Locate the cell with the specified text and output its (x, y) center coordinate. 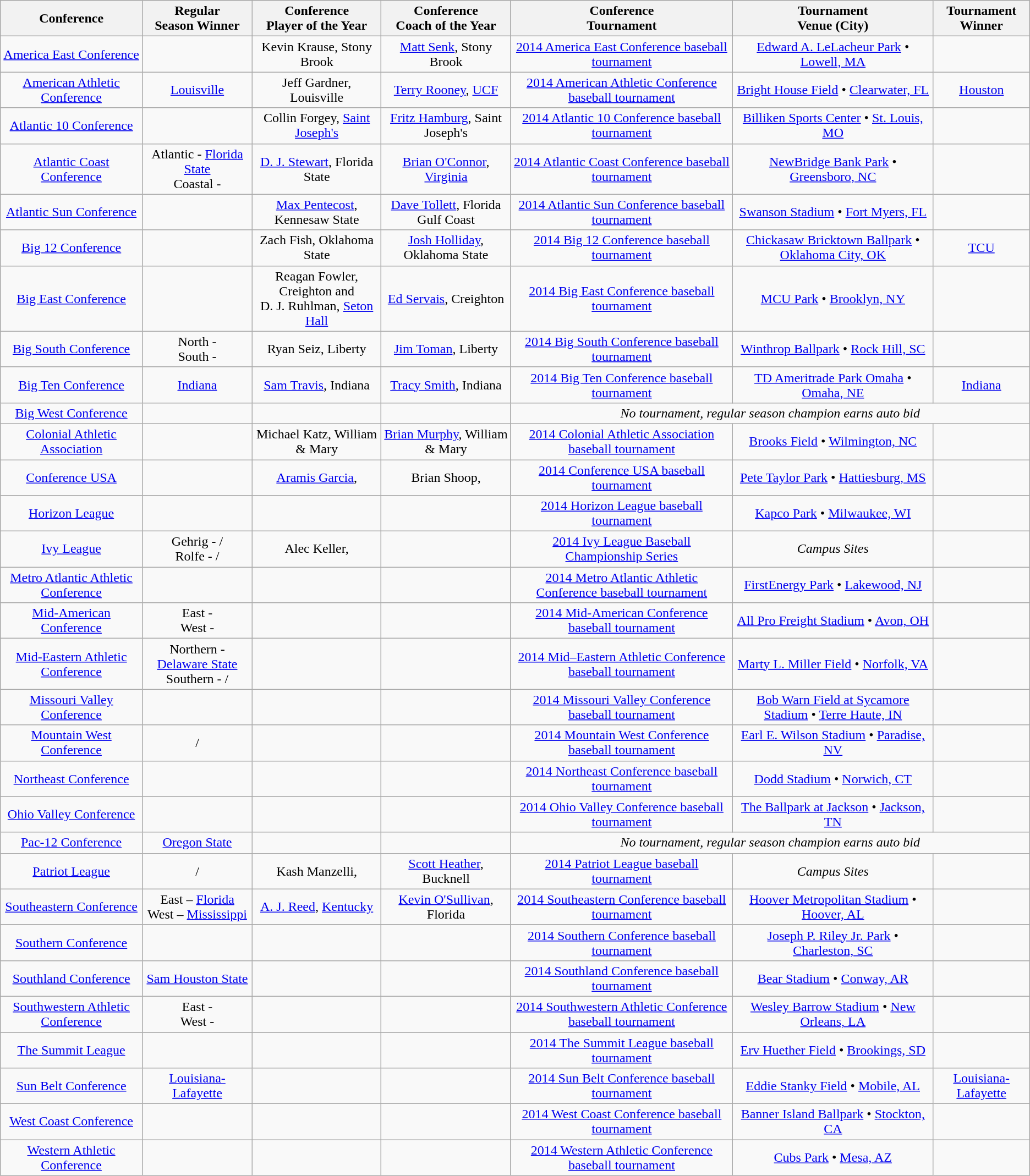
Dave Tollett, Florida Gulf Coast (446, 212)
Sam Houston State (197, 978)
Josh Holliday, Oklahoma State (446, 248)
Terry Rooney, UCF (446, 90)
Brooks Field • Wilmington, NC (833, 441)
2014 Atlantic 10 Conference baseball tournament (622, 125)
2014 Sun Belt Conference baseball tournament (622, 1086)
Big South Conference (72, 349)
Reagan Fowler, Creighton andD. J. Ruhlman, Seton Hall (317, 298)
2014 Missouri Valley Conference baseball tournament (622, 707)
2014 Ohio Valley Conference baseball tournament (622, 814)
Cubs Park • Mesa, AZ (833, 1157)
2014 Horizon League baseball tournament (622, 514)
Northeast Conference (72, 779)
Bob Warn Field at Sycamore Stadium • Terre Haute, IN (833, 707)
Jeff Gardner, Louisville (317, 90)
Ed Servais, Creighton (446, 298)
Eddie Stanky Field • Mobile, AL (833, 1086)
Big 12 Conference (72, 248)
2014 Southeastern Conference baseball tournament (622, 906)
Southwestern Athletic Conference (72, 1014)
Houston (982, 90)
2014 Southland Conference baseball tournament (622, 978)
2014 Northeast Conference baseball tournament (622, 779)
North - South - (197, 349)
Metro Atlantic Athletic Conference (72, 585)
Chickasaw Bricktown Ballpark • Oklahoma City, OK (833, 248)
Mid-Eastern Athletic Conference (72, 664)
Alec Keller, (317, 549)
2014 Mountain West Conference baseball tournament (622, 743)
2014 Southern Conference baseball tournament (622, 943)
Scott Heather, Bucknell (446, 871)
Joseph P. Riley Jr. Park • Charleston, SC (833, 943)
2014 Metro Atlantic Athletic Conference baseball tournament (622, 585)
Brian O'Connor, Virginia (446, 169)
Oregon State (197, 843)
Pac-12 Conference (72, 843)
A. J. Reed, Kentucky (317, 906)
Ryan Seiz, Liberty (317, 349)
Marty L. Miller Field • Norfolk, VA (833, 664)
Western Athletic Conference (72, 1157)
2014 The Summit League baseball tournament (622, 1049)
Southland Conference (72, 978)
2014 West Coast Conference baseball tournament (622, 1122)
2014 Big East Conference baseball tournament (622, 298)
Sun Belt Conference (72, 1086)
Winthrop Ballpark • Rock Hill, SC (833, 349)
2014 Atlantic Coast Conference baseball tournament (622, 169)
Banner Island Ballpark • Stockton, CA (833, 1122)
Big East Conference (72, 298)
NewBridge Bank Park • Greensboro, NC (833, 169)
2014 Mid-American Conference baseball tournament (622, 620)
TournamentWinner (982, 19)
Sam Travis, Indiana (317, 385)
Ivy League (72, 549)
Edward A. LeLacheur Park • Lowell, MA (833, 54)
Bright House Field • Clearwater, FL (833, 90)
The Summit League (72, 1049)
TCU (982, 248)
Colonial Athletic Association (72, 441)
Horizon League (72, 514)
2014 Colonial Athletic Association baseball tournament (622, 441)
2014 Mid–Eastern Athletic Conference baseball tournament (622, 664)
Atlantic Sun Conference (72, 212)
Big West Conference (72, 413)
ConferencePlayer of the Year (317, 19)
West Coast Conference (72, 1122)
2014 Big Ten Conference baseball tournament (622, 385)
Erv Huether Field • Brookings, SD (833, 1049)
2014 Big South Conference baseball tournament (622, 349)
Ohio Valley Conference (72, 814)
Gehrig - /Rolfe - / (197, 549)
Mountain West Conference (72, 743)
Fritz Hamburg, Saint Joseph's (446, 125)
Hoover Metropolitan Stadium • Hoover, AL (833, 906)
D. J. Stewart, Florida State (317, 169)
Patriot League (72, 871)
Kapco Park • Milwaukee, WI (833, 514)
Tracy Smith, Indiana (446, 385)
Aramis Garcia, (317, 477)
RegularSeason Winner (197, 19)
Earl E. Wilson Stadium • Paradise, NV (833, 743)
FirstEnergy Park • Lakewood, NJ (833, 585)
Kash Manzelli, (317, 871)
Southern Conference (72, 943)
Atlantic - Florida StateCoastal - (197, 169)
Big Ten Conference (72, 385)
Michael Katz, William & Mary (317, 441)
Conference USA (72, 477)
Northern - Delaware StateSouthern - / (197, 664)
Southeastern Conference (72, 906)
The Ballpark at Jackson • Jackson, TN (833, 814)
America East Conference (72, 54)
Collin Forgey, Saint Joseph's (317, 125)
Atlantic Coast Conference (72, 169)
Dodd Stadium • Norwich, CT (833, 779)
Matt Senk, Stony Brook (446, 54)
MCU Park • Brooklyn, NY (833, 298)
Bear Stadium • Conway, AR (833, 978)
2014 Conference USA baseball tournament (622, 477)
Missouri Valley Conference (72, 707)
ConferenceTournament (622, 19)
Zach Fish, Oklahoma State (317, 248)
2014 America East Conference baseball tournament (622, 54)
East – FloridaWest – Mississippi (197, 906)
2014 Western Athletic Conference baseball tournament (622, 1157)
Wesley Barrow Stadium • New Orleans, LA (833, 1014)
Jim Toman, Liberty (446, 349)
2014 Atlantic Sun Conference baseball tournament (622, 212)
2014 Ivy League Baseball Championship Series (622, 549)
Kevin O'Sullivan, Florida (446, 906)
Pete Taylor Park • Hattiesburg, MS (833, 477)
Louisville (197, 90)
2014 Southwestern Athletic Conference baseball tournament (622, 1014)
Conference (72, 19)
Mid-American Conference (72, 620)
TournamentVenue (City) (833, 19)
Billiken Sports Center • St. Louis, MO (833, 125)
Brian Murphy, William & Mary (446, 441)
2014 Patriot League baseball tournament (622, 871)
Brian Shoop, (446, 477)
ConferenceCoach of the Year (446, 19)
Swanson Stadium • Fort Myers, FL (833, 212)
Atlantic 10 Conference (72, 125)
TD Ameritrade Park Omaha • Omaha, NE (833, 385)
American Athletic Conference (72, 90)
2014 American Athletic Conference baseball tournament (622, 90)
All Pro Freight Stadium • Avon, OH (833, 620)
Max Pentecost, Kennesaw State (317, 212)
Kevin Krause, Stony Brook (317, 54)
2014 Big 12 Conference baseball tournament (622, 248)
